Search for the cell housing the specified text and yield its [X, Y] center coordinate. 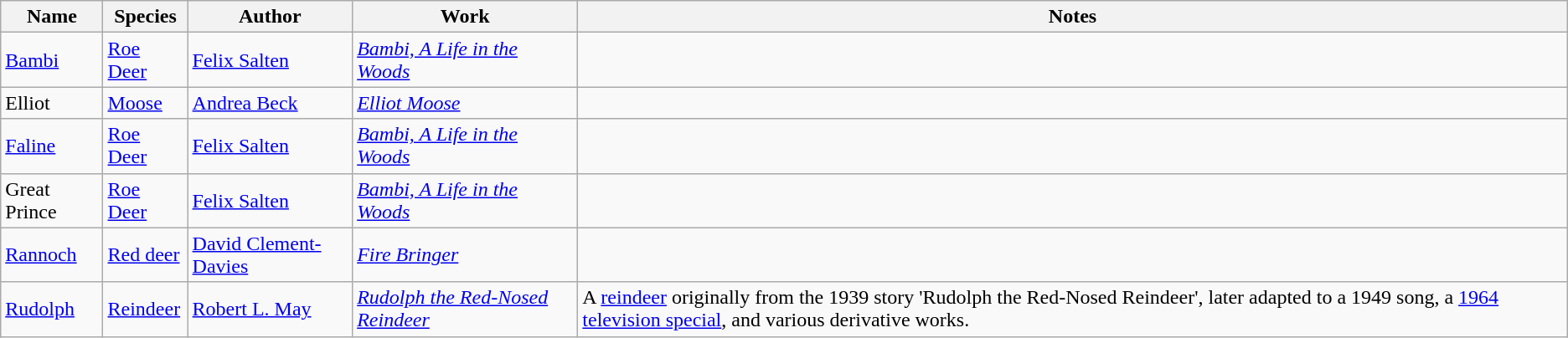
Work [466, 17]
Rudolph the Red-Nosed Reindeer [466, 310]
Species [146, 17]
Fire Bringer [466, 254]
David Clement-Davies [270, 254]
Notes [1072, 17]
Andrea Beck [270, 103]
Moose [146, 103]
Name [52, 17]
Rudolph [52, 310]
Great Prince [52, 201]
Author [270, 17]
Elliot [52, 103]
Reindeer [146, 310]
Faline [52, 146]
Elliot Moose [466, 103]
Rannoch [52, 254]
Red deer [146, 254]
Robert L. May [270, 310]
Bambi [52, 60]
